Provide the [X, Y] coordinate of the cell's center where the given text is located.  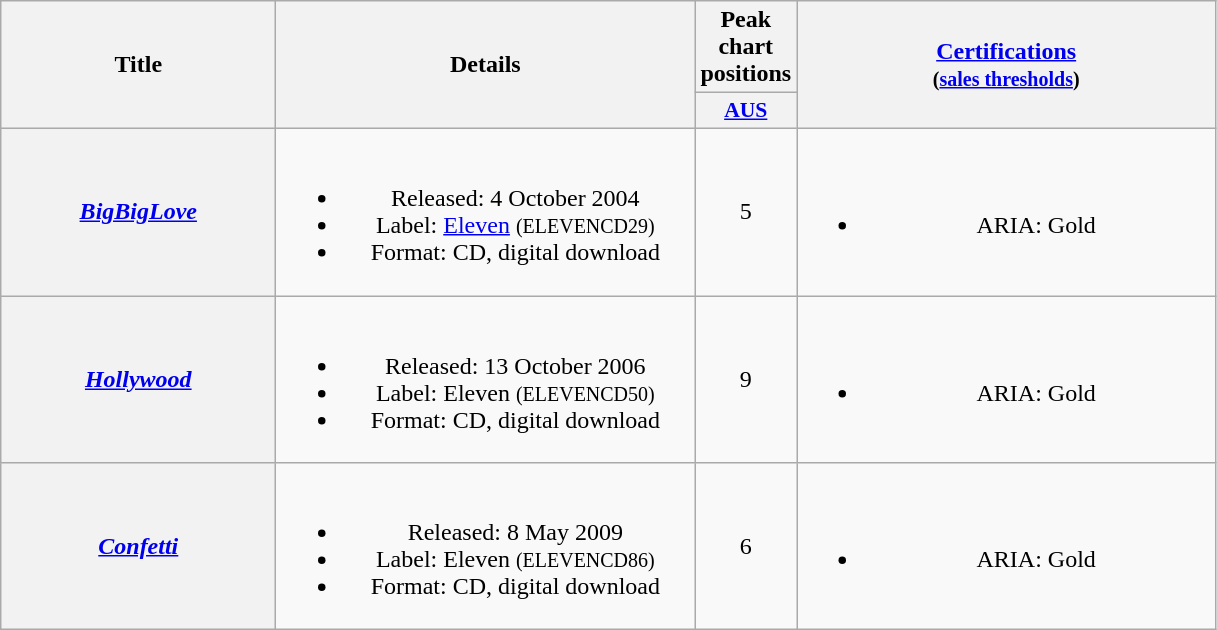
Released: 13 October 2006Label: Eleven (ELEVENCD50)Format: CD, digital download [486, 380]
6 [746, 546]
Released: 4 October 2004Label: Eleven (ELEVENCD29)Format: CD, digital download [486, 212]
Released: 8 May 2009Label: Eleven (ELEVENCD86)Format: CD, digital download [486, 546]
9 [746, 380]
Confetti [138, 546]
AUS [746, 111]
BigBigLove [138, 212]
Hollywood [138, 380]
5 [746, 212]
Details [486, 65]
Title [138, 65]
Peak chart positions [746, 47]
Certifications(sales thresholds) [1006, 65]
